Return the (X, Y) coordinate for the center point of the cell that contains the specified text.  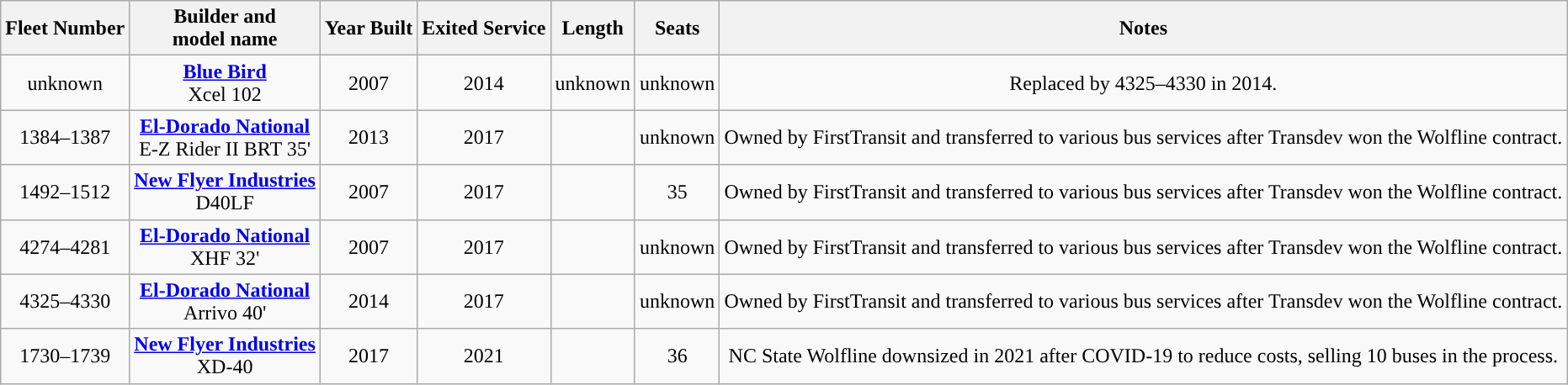
Notes (1143, 29)
1384–1387 (66, 138)
2021 (484, 356)
El-Dorado NationalXHF 32' (226, 247)
Year Built (369, 29)
Blue BirdXcel 102 (226, 82)
Seats (677, 29)
Replaced by 4325–4330 in 2014. (1143, 82)
Length (593, 29)
New Flyer IndustriesXD-40 (226, 356)
1730–1739 (66, 356)
El-Dorado NationalArrivo 40' (226, 301)
2013 (369, 138)
4274–4281 (66, 247)
El-Dorado NationalE-Z Rider II BRT 35' (226, 138)
New Flyer IndustriesD40LF (226, 192)
35 (677, 192)
4325–4330 (66, 301)
Exited Service (484, 29)
NC State Wolfline downsized in 2021 after COVID-19 to reduce costs, selling 10 buses in the process. (1143, 356)
1492–1512 (66, 192)
Builder andmodel name (226, 29)
36 (677, 356)
Fleet Number (66, 29)
